For the text-containing cell, return its midpoint in [X, Y] coordinate format. 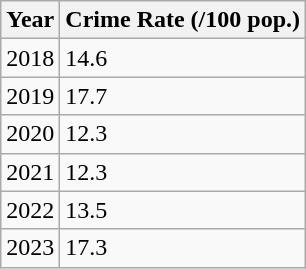
2022 [30, 210]
2023 [30, 248]
2021 [30, 172]
2018 [30, 58]
14.6 [183, 58]
17.7 [183, 96]
17.3 [183, 248]
2020 [30, 134]
Crime Rate (/100 pop.) [183, 20]
13.5 [183, 210]
2019 [30, 96]
Year [30, 20]
